Detect which cell encompasses the target text, then output its (X, Y) center coordinate. 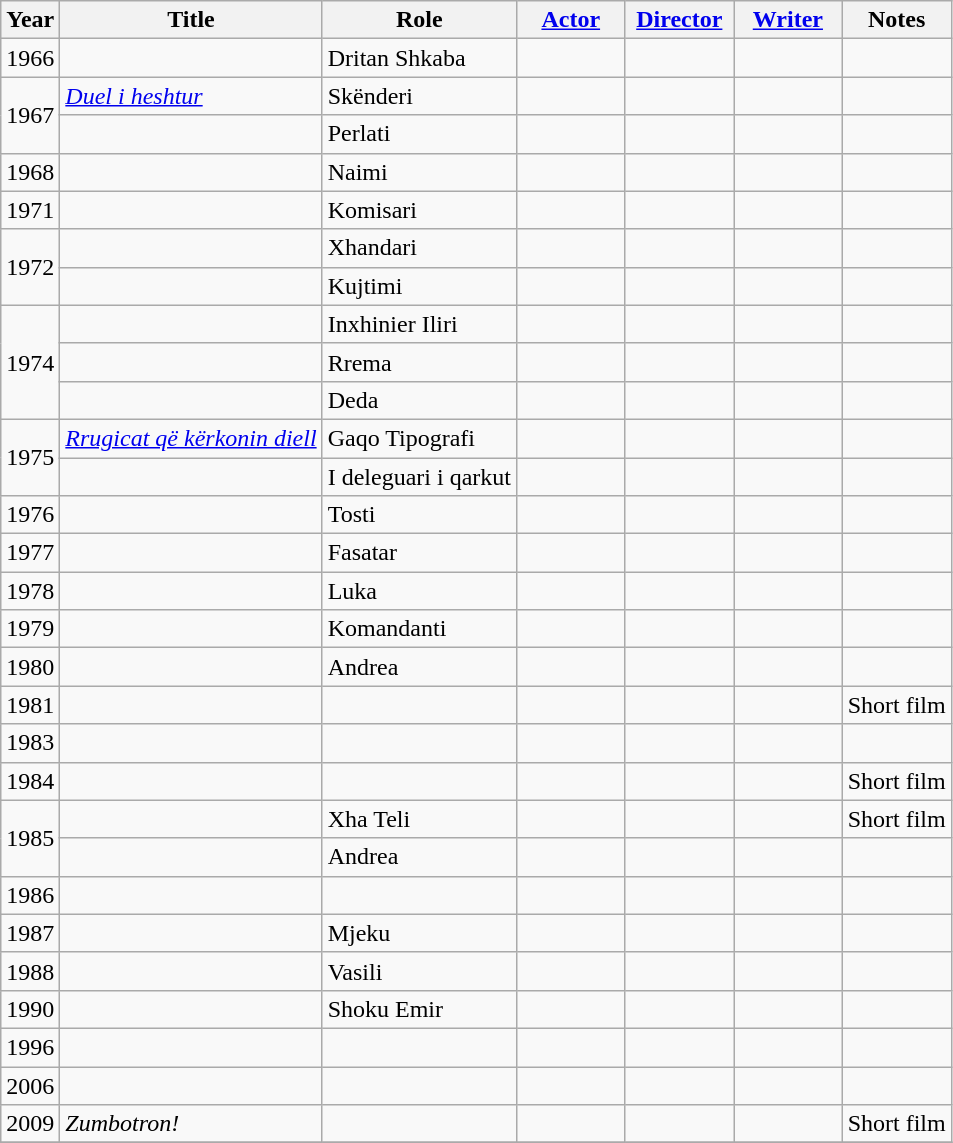
Writer (788, 20)
Tosti (419, 515)
Xha Teli (419, 819)
Deda (419, 400)
Vasili (419, 971)
Skënderi (419, 96)
Shoku Emir (419, 1009)
1980 (30, 667)
1981 (30, 705)
1976 (30, 515)
1988 (30, 971)
Director (680, 20)
1977 (30, 553)
Mjeku (419, 933)
Gaqo Tipografi (419, 438)
Dritan Shkaba (419, 58)
Zumbotron! (191, 1124)
1966 (30, 58)
Komisari (419, 210)
1979 (30, 629)
1996 (30, 1047)
Notes (896, 20)
1972 (30, 267)
Role (419, 20)
2009 (30, 1124)
1986 (30, 895)
1967 (30, 115)
1987 (30, 933)
Inxhinier Iliri (419, 324)
Luka (419, 591)
Xhandari (419, 248)
1984 (30, 781)
Komandanti (419, 629)
1990 (30, 1009)
Fasatar (419, 553)
1975 (30, 457)
I deleguari i qarkut (419, 477)
Rrugicat që kërkonin diell (191, 438)
Actor (570, 20)
1985 (30, 838)
2006 (30, 1085)
1968 (30, 172)
Kujtimi (419, 286)
1978 (30, 591)
1983 (30, 743)
Duel i heshtur (191, 96)
Rrema (419, 362)
Title (191, 20)
Naimi (419, 172)
Perlati (419, 134)
Year (30, 20)
1974 (30, 362)
1971 (30, 210)
